For the text-containing cell, return its midpoint in [x, y] coordinate format. 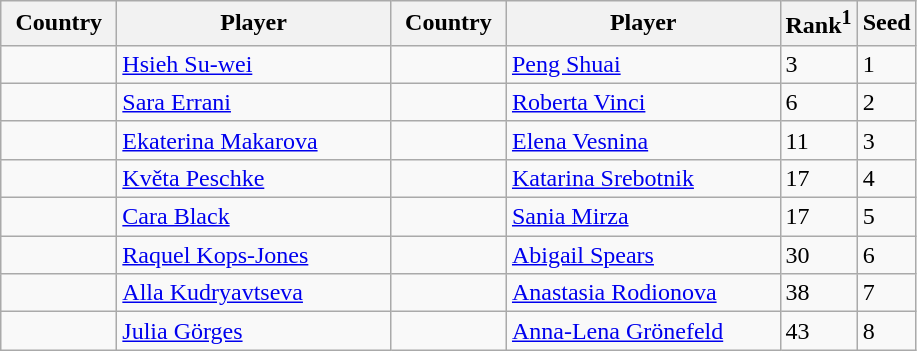
2 [886, 102]
Elena Vesnina [643, 140]
Ekaterina Makarova [254, 140]
4 [886, 178]
Seed [886, 24]
Julia Görges [254, 331]
43 [818, 331]
Sania Mirza [643, 217]
Alla Kudryavtseva [254, 293]
Peng Shuai [643, 64]
11 [818, 140]
7 [886, 293]
5 [886, 217]
Rank1 [818, 24]
38 [818, 293]
Cara Black [254, 217]
Raquel Kops-Jones [254, 255]
Anastasia Rodionova [643, 293]
Katarina Srebotnik [643, 178]
8 [886, 331]
Květa Peschke [254, 178]
Abigail Spears [643, 255]
1 [886, 64]
Anna-Lena Grönefeld [643, 331]
Roberta Vinci [643, 102]
30 [818, 255]
Hsieh Su-wei [254, 64]
Sara Errani [254, 102]
